Output the (X, Y) coordinate of the center of the cell containing the given text.  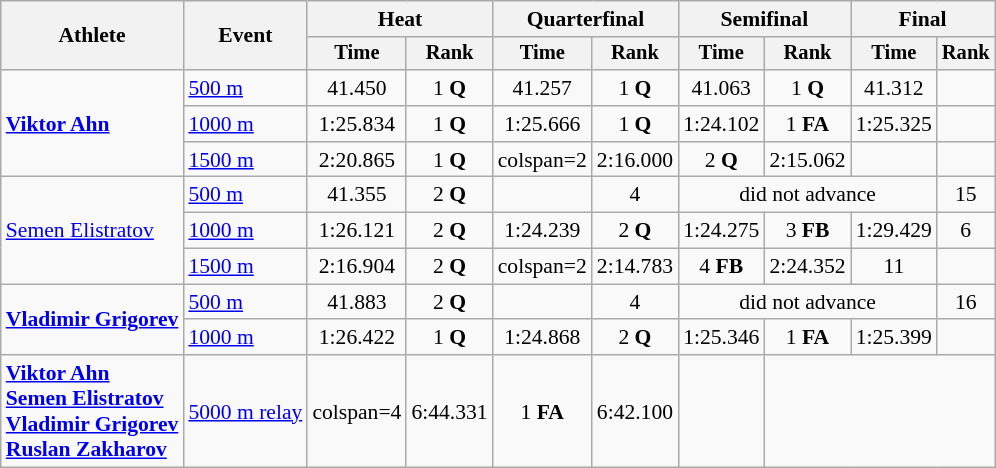
1:24.102 (721, 124)
Semen Elistratov (92, 230)
Semifinal (764, 19)
3 FB (807, 231)
Heat (400, 19)
41.063 (721, 88)
6 (966, 231)
1:25.666 (542, 124)
Viktor Ahn (92, 124)
2:15.062 (807, 160)
2:14.783 (635, 267)
5000 m relay (245, 411)
1:29.429 (894, 231)
1:25.834 (356, 124)
2:16.904 (356, 267)
Viktor AhnSemen ElistratovVladimir GrigorevRuslan Zakharov (92, 411)
41.450 (356, 88)
1:25.399 (894, 338)
2:20.865 (356, 160)
Quarterfinal (586, 19)
1:25.346 (721, 338)
Final (923, 19)
41.257 (542, 88)
15 (966, 195)
Event (245, 36)
4 FB (721, 267)
1:24.239 (542, 231)
colspan=4 (356, 411)
1:26.422 (356, 338)
1:26.121 (356, 231)
6:44.331 (449, 411)
1:25.325 (894, 124)
6:42.100 (635, 411)
1:24.275 (721, 231)
41.355 (356, 195)
Vladimir Grigorev (92, 320)
11 (894, 267)
2:16.000 (635, 160)
41.312 (894, 88)
Athlete (92, 36)
2:24.352 (807, 267)
1:24.868 (542, 338)
41.883 (356, 302)
16 (966, 302)
